For the text-containing cell, return its midpoint in (X, Y) coordinate format. 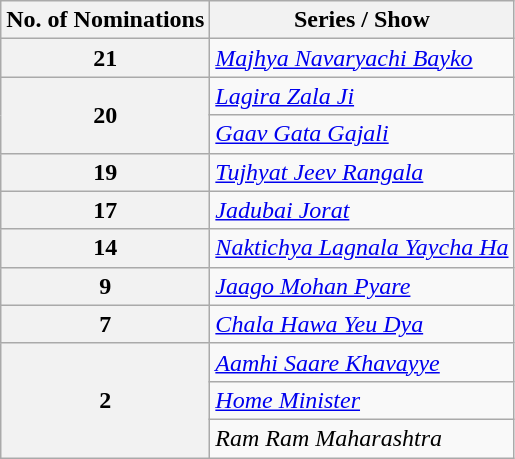
7 (106, 324)
Gaav Gata Gajali (362, 134)
No. of Nominations (106, 20)
2 (106, 400)
20 (106, 115)
Chala Hawa Yeu Dya (362, 324)
9 (106, 286)
14 (106, 248)
Majhya Navaryachi Bayko (362, 58)
Tujhyat Jeev Rangala (362, 172)
19 (106, 172)
Jaago Mohan Pyare (362, 286)
Series / Show (362, 20)
Aamhi Saare Khavayye (362, 362)
Home Minister (362, 400)
17 (106, 210)
Naktichya Lagnala Yaycha Ha (362, 248)
Jadubai Jorat (362, 210)
Lagira Zala Ji (362, 96)
21 (106, 58)
Ram Ram Maharashtra (362, 438)
